Output the [x, y] coordinate of the center of the cell containing the given text.  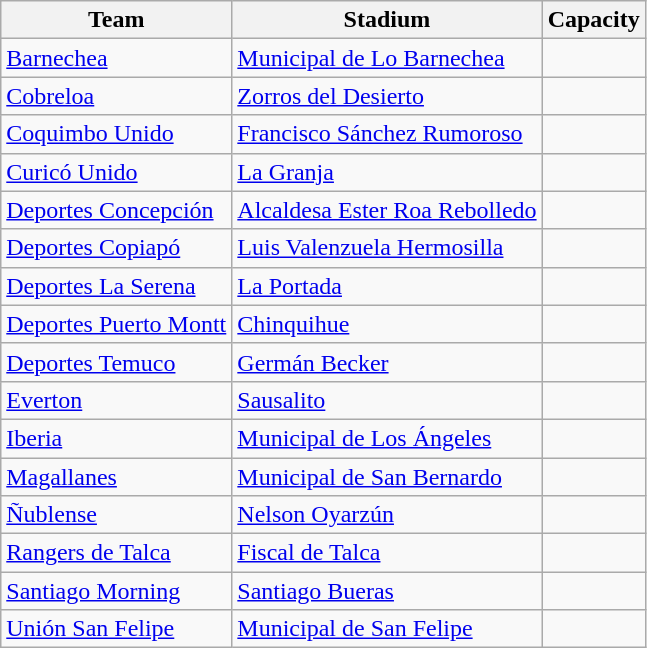
Iberia [116, 438]
Sausalito [387, 400]
Coquimbo Unido [116, 134]
Everton [116, 400]
Deportes Temuco [116, 362]
Municipal de San Bernardo [387, 477]
Alcaldesa Ester Roa Rebolledo [387, 210]
Deportes La Serena [116, 286]
Deportes Concepción [116, 210]
Barnechea [116, 58]
Nelson Oyarzún [387, 515]
Capacity [594, 20]
La Portada [387, 286]
La Granja [387, 172]
Municipal de Lo Barnechea [387, 58]
Chinquihue [387, 324]
Santiago Bueras [387, 591]
Municipal de San Felipe [387, 629]
Deportes Puerto Montt [116, 324]
Rangers de Talca [116, 553]
Germán Becker [387, 362]
Cobreloa [116, 96]
Zorros del Desierto [387, 96]
Fiscal de Talca [387, 553]
Francisco Sánchez Rumoroso [387, 134]
Ñublense [116, 515]
Magallanes [116, 477]
Team [116, 20]
Deportes Copiapó [116, 248]
Unión San Felipe [116, 629]
Curicó Unido [116, 172]
Santiago Morning [116, 591]
Municipal de Los Ángeles [387, 438]
Stadium [387, 20]
Luis Valenzuela Hermosilla [387, 248]
